Return (X, Y) of the center of cell containing provided text 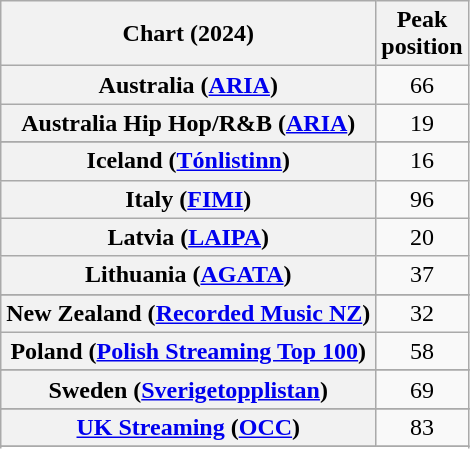
Sweden (Sverigetopplistan) (188, 389)
83 (422, 427)
Latvia (LAIPA) (188, 237)
Peakposition (422, 34)
Iceland (Tónlistinn) (188, 161)
Chart (2024) (188, 34)
19 (422, 123)
69 (422, 389)
58 (422, 351)
Lithuania (AGATA) (188, 275)
New Zealand (Recorded Music NZ) (188, 313)
Italy (FIMI) (188, 199)
UK Streaming (OCC) (188, 427)
Australia Hip Hop/R&B (ARIA) (188, 123)
96 (422, 199)
37 (422, 275)
Australia (ARIA) (188, 85)
66 (422, 85)
Poland (Polish Streaming Top 100) (188, 351)
32 (422, 313)
16 (422, 161)
20 (422, 237)
